Identify which cell holds the provided text, then report its (X, Y) central coordinate. 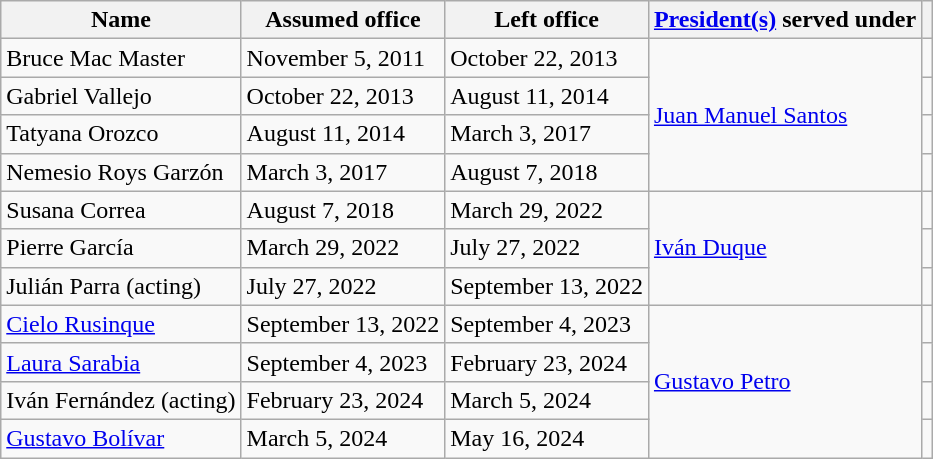
Nemesio Roys Garzón (121, 172)
President(s) served under (784, 20)
May 16, 2024 (547, 438)
Gustavo Bolívar (121, 438)
Name (121, 20)
Iván Duque (784, 248)
Assumed office (343, 20)
Gabriel Vallejo (121, 96)
Bruce Mac Master (121, 58)
Juan Manuel Santos (784, 115)
Laura Sarabia (121, 362)
Pierre García (121, 248)
Julián Parra (acting) (121, 286)
Cielo Rusinque (121, 324)
November 5, 2011 (343, 58)
Susana Correa (121, 210)
Left office (547, 20)
Gustavo Petro (784, 381)
Iván Fernández (acting) (121, 400)
Tatyana Orozco (121, 134)
